Determine the (X, Y) coordinate at the center of the cell enclosing the given text.  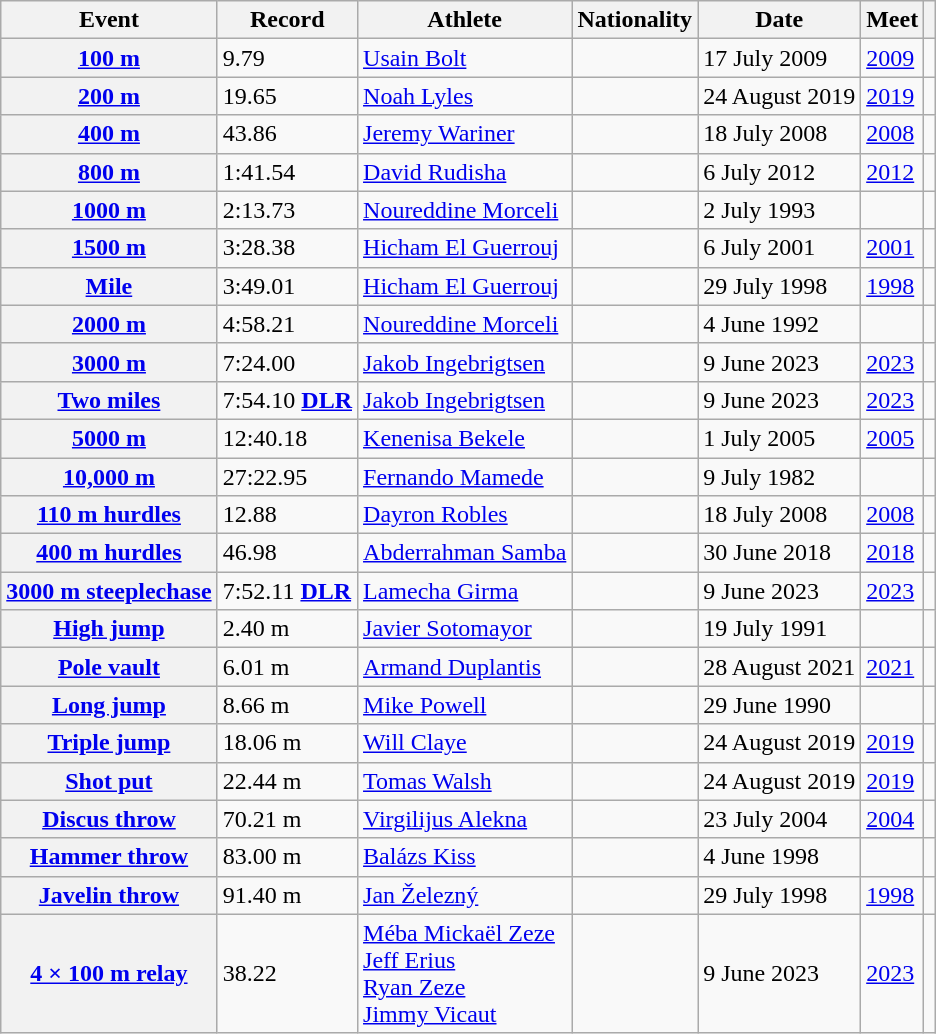
2001 (892, 248)
22.44 m (287, 781)
83.00 m (287, 857)
Mile (109, 286)
Jan Železný (465, 895)
3:28.38 (287, 248)
2.40 m (287, 629)
Balázs Kiss (465, 857)
1500 m (109, 248)
2018 (892, 553)
7:54.10 DLR (287, 400)
1:41.54 (287, 172)
Méba Mickaël ZezeJeff EriusRyan ZezeJimmy Vicaut (465, 974)
7:24.00 (287, 362)
10,000 m (109, 477)
200 m (109, 96)
43.86 (287, 134)
Fernando Mamede (465, 477)
9 July 1982 (780, 477)
Noah Lyles (465, 96)
4 June 1992 (780, 324)
100 m (109, 58)
Record (287, 20)
Kenenisa Bekele (465, 438)
Discus throw (109, 819)
Dayron Robles (465, 515)
High jump (109, 629)
29 June 1990 (780, 705)
Two miles (109, 400)
23 July 2004 (780, 819)
30 June 2018 (780, 553)
27:22.95 (287, 477)
Lamecha Girma (465, 591)
Virgilijus Alekna (465, 819)
2009 (892, 58)
2 July 1993 (780, 210)
3:49.01 (287, 286)
Event (109, 20)
Date (780, 20)
2000 m (109, 324)
3000 m steeplechase (109, 591)
7:52.11 DLR (287, 591)
70.21 m (287, 819)
Usain Bolt (465, 58)
Javelin throw (109, 895)
Nationality (635, 20)
6 July 2001 (780, 248)
6.01 m (287, 667)
46.98 (287, 553)
Armand Duplantis (465, 667)
Triple jump (109, 743)
12:40.18 (287, 438)
2012 (892, 172)
800 m (109, 172)
Will Claye (465, 743)
6 July 2012 (780, 172)
Jeremy Wariner (465, 134)
2004 (892, 819)
Mike Powell (465, 705)
David Rudisha (465, 172)
2021 (892, 667)
2005 (892, 438)
1000 m (109, 210)
4:58.21 (287, 324)
400 m hurdles (109, 553)
1 July 2005 (780, 438)
110 m hurdles (109, 515)
4 June 1998 (780, 857)
Abderrahman Samba (465, 553)
2:13.73 (287, 210)
38.22 (287, 974)
19.65 (287, 96)
28 August 2021 (780, 667)
4 × 100 m relay (109, 974)
Shot put (109, 781)
18.06 m (287, 743)
9.79 (287, 58)
Long jump (109, 705)
3000 m (109, 362)
Pole vault (109, 667)
19 July 1991 (780, 629)
Meet (892, 20)
12.88 (287, 515)
17 July 2009 (780, 58)
Tomas Walsh (465, 781)
Hammer throw (109, 857)
91.40 m (287, 895)
5000 m (109, 438)
Javier Sotomayor (465, 629)
400 m (109, 134)
Athlete (465, 20)
8.66 m (287, 705)
